Scan for the cell matching the given text and deliver its [x, y] coordinate at center. 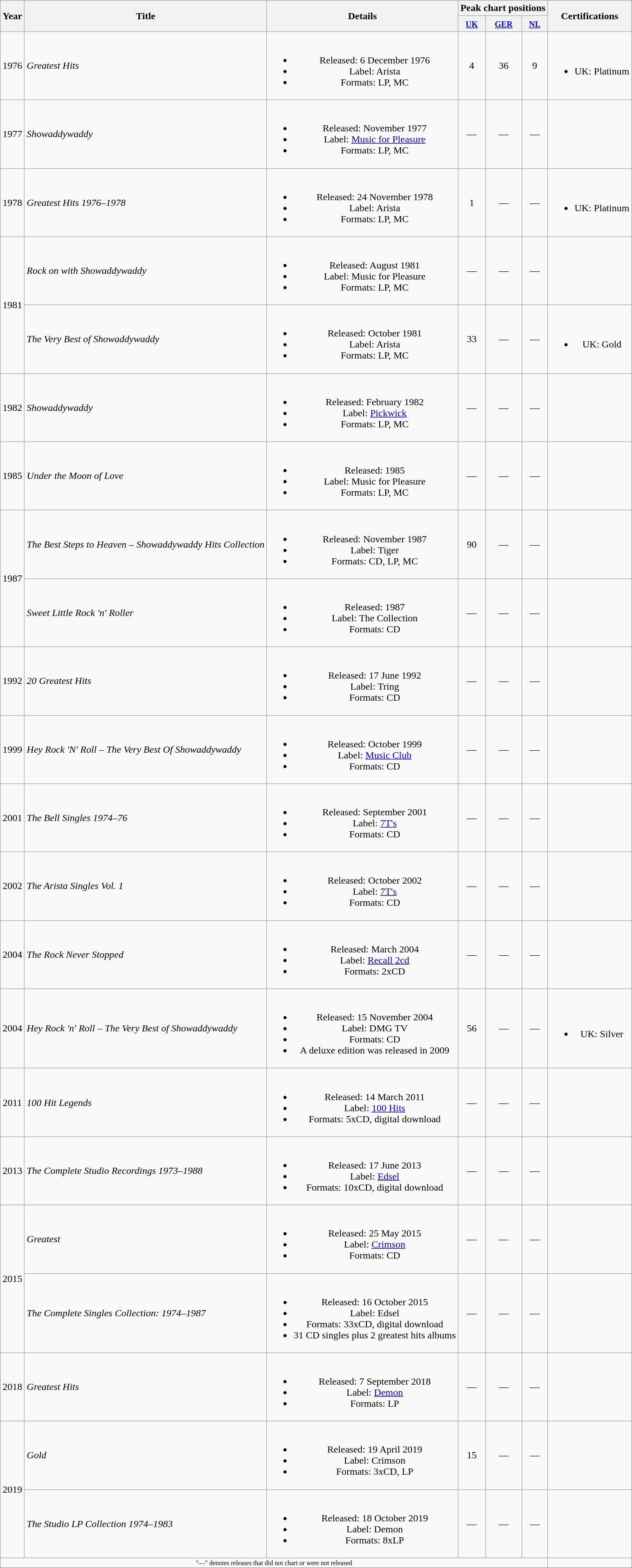
9 [535, 65]
Released: 15 November 2004Label: DMG TVFormats: CDA deluxe edition was released in 2009 [362, 1029]
Released: 1987Label: The CollectionFormats: CD [362, 612]
Released: 24 November 1978Label: AristaFormats: LP, MC [362, 202]
1977 [12, 134]
Rock on with Showaddywaddy [146, 271]
Gold [146, 1455]
Released: 17 June 2013Label: EdselFormats: 10xCD, digital download [362, 1171]
Year [12, 16]
Released: February 1982Label: PickwickFormats: LP, MC [362, 408]
Released: 25 May 2015Label: CrimsonFormats: CD [362, 1239]
1987 [12, 578]
1982 [12, 408]
1985 [12, 476]
"—" denotes releases that did not chart or were not released [274, 1563]
Released: November 1977Label: Music for PleasureFormats: LP, MC [362, 134]
1999 [12, 750]
Certifications [590, 16]
2015 [12, 1279]
Hey Rock 'n' Roll – The Very Best of Showaddywaddy [146, 1029]
Released: 14 March 2011Label: 100 HitsFormats: 5xCD, digital download [362, 1103]
1978 [12, 202]
Released: March 2004Label: Recall 2cdFormats: 2xCD [362, 954]
Released: October 1999Label: Music ClubFormats: CD [362, 750]
33 [472, 339]
90 [472, 544]
1981 [12, 305]
The Complete Studio Recordings 1973–1988 [146, 1171]
The Very Best of Showaddywaddy [146, 339]
2002 [12, 887]
1992 [12, 681]
1 [472, 202]
Released: 1985Label: Music for PleasureFormats: LP, MC [362, 476]
Sweet Little Rock 'n' Roller [146, 612]
Title [146, 16]
Released: September 2001Label: 7T'sFormats: CD [362, 818]
Released: 18 October 2019Label: DemonFormats: 8xLP [362, 1523]
UK [472, 24]
56 [472, 1029]
Peak chart positions [503, 8]
UK: Silver [590, 1029]
UK: Gold [590, 339]
2001 [12, 818]
15 [472, 1455]
Released: 19 April 2019Label: CrimsonFormats: 3xCD, LP [362, 1455]
Released: October 2002Label: 7T'sFormats: CD [362, 887]
The Best Steps to Heaven – Showaddywaddy Hits Collection [146, 544]
36 [504, 65]
2013 [12, 1171]
Released: 7 September 2018Label: DemonFormats: LP [362, 1387]
2011 [12, 1103]
Details [362, 16]
The Rock Never Stopped [146, 954]
Released: 16 October 2015Label: EdselFormats: 33xCD, digital download31 CD singles plus 2 greatest hits albums [362, 1313]
Greatest [146, 1239]
Released: 6 December 1976Label: AristaFormats: LP, MC [362, 65]
NL [535, 24]
The Bell Singles 1974–76 [146, 818]
2018 [12, 1387]
Greatest Hits 1976–1978 [146, 202]
The Complete Singles Collection: 1974–1987 [146, 1313]
Released: 17 June 1992Label: TringFormats: CD [362, 681]
20 Greatest Hits [146, 681]
Released: October 1981Label: AristaFormats: LP, MC [362, 339]
4 [472, 65]
2019 [12, 1489]
Released: August 1981Label: Music for PleasureFormats: LP, MC [362, 271]
GER [504, 24]
Under the Moon of Love [146, 476]
Released: November 1987Label: TigerFormats: CD, LP, MC [362, 544]
1976 [12, 65]
100 Hit Legends [146, 1103]
The Studio LP Collection 1974–1983 [146, 1523]
Hey Rock 'N' Roll – The Very Best Of Showaddywaddy [146, 750]
The Arista Singles Vol. 1 [146, 887]
